Capture the cell that displays the provided text and extract its (X, Y) central coordinate. 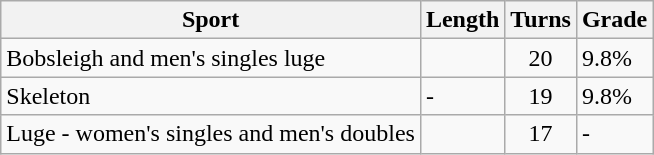
Turns (541, 20)
Grade (614, 20)
Bobsleigh and men's singles luge (211, 58)
20 (541, 58)
Luge - women's singles and men's doubles (211, 134)
Skeleton (211, 96)
19 (541, 96)
17 (541, 134)
Sport (211, 20)
Length (462, 20)
